From the cell containing the given text, extract its center point as [X, Y] coordinate. 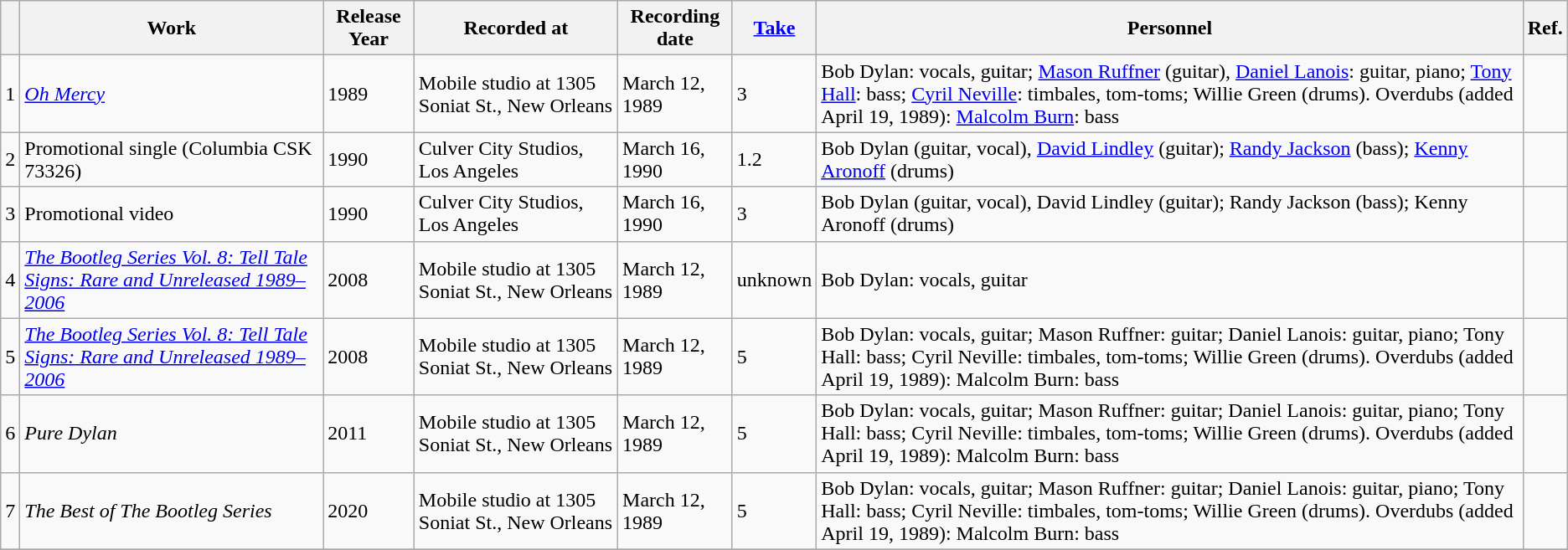
4 [10, 280]
unknown [774, 280]
Take [774, 28]
2020 [369, 511]
Pure Dylan [172, 434]
1 [10, 94]
7 [10, 511]
Personnel [1169, 28]
The Best of The Bootleg Series [172, 511]
2011 [369, 434]
1989 [369, 94]
1.2 [774, 159]
Bob Dylan: vocals, guitar [1169, 280]
Release Year [369, 28]
2 [10, 159]
Work [172, 28]
6 [10, 434]
Recording date [675, 28]
Promotional video [172, 214]
Promotional single (Columbia CSK 73326) [172, 159]
Oh Mercy [172, 94]
Recorded at [516, 28]
Ref. [1545, 28]
